Capture the cell that displays the provided text and extract its [x, y] central coordinate. 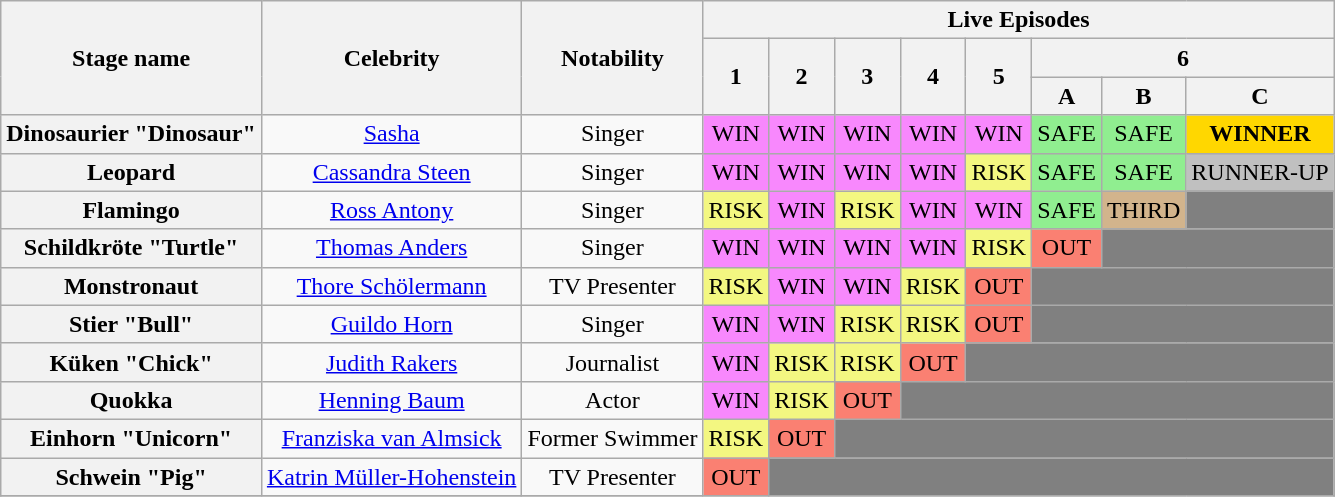
5 [999, 77]
Franziska van Almsick [392, 438]
1 [736, 77]
WINNER [1260, 134]
3 [867, 77]
2 [802, 77]
Leopard [132, 172]
Thore Schölermann [392, 286]
Guildo Horn [392, 324]
Henning Baum [392, 400]
Live Episodes [1018, 20]
Judith Rakers [392, 362]
Stier "Bull" [132, 324]
Ross Antony [392, 210]
Schildkröte "Turtle" [132, 248]
6 [1184, 58]
Thomas Anders [392, 248]
RUNNER-UP [1260, 172]
Küken "Chick" [132, 362]
A [1067, 96]
Notability [612, 58]
Monstronaut [132, 286]
Quokka [132, 400]
Cassandra Steen [392, 172]
Stage name [132, 58]
Actor [612, 400]
Journalist [612, 362]
Katrin Müller-Hohenstein [392, 477]
Former Swimmer [612, 438]
Flamingo [132, 210]
Einhorn "Unicorn" [132, 438]
Schwein "Pig" [132, 477]
Sasha [392, 134]
C [1260, 96]
THIRD [1143, 210]
Dinosaurier "Dinosaur" [132, 134]
4 [933, 77]
B [1143, 96]
Celebrity [392, 58]
